Pinpoint the cell where the given text exists, returning its [x, y] midpoint coordinate. 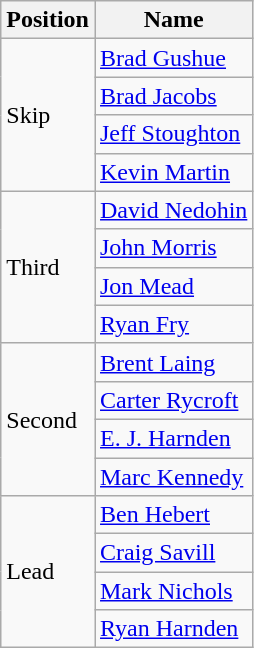
Mark Nichols [173, 591]
Marc Kennedy [173, 477]
Third [48, 267]
Jeff Stoughton [173, 134]
Ryan Fry [173, 324]
Second [48, 419]
Carter Rycroft [173, 400]
David Nedohin [173, 210]
Jon Mead [173, 286]
John Morris [173, 248]
Brent Laing [173, 362]
Craig Savill [173, 553]
Kevin Martin [173, 172]
Brad Jacobs [173, 96]
Name [173, 20]
Skip [48, 115]
Position [48, 20]
Lead [48, 572]
Brad Gushue [173, 58]
E. J. Harnden [173, 438]
Ryan Harnden [173, 629]
Ben Hebert [173, 515]
